Locate the cell with the specified text and output its (X, Y) center coordinate. 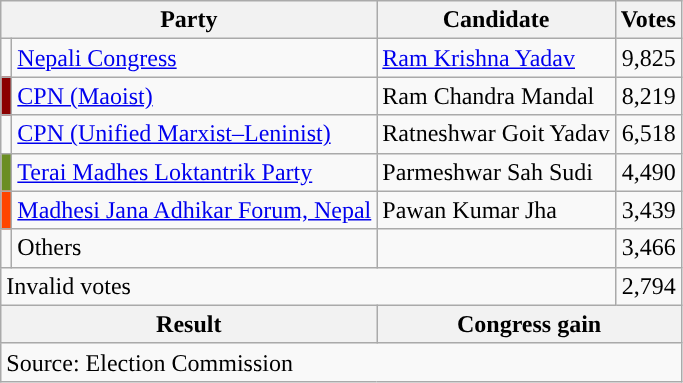
Ram Krishna Yadav (496, 58)
Party (189, 20)
Ram Chandra Mandal (496, 96)
Result (189, 324)
8,219 (648, 96)
2,794 (648, 286)
Parmeshwar Sah Sudi (496, 172)
9,825 (648, 58)
Votes (648, 20)
Congress gain (530, 324)
Source: Election Commission (342, 362)
Others (194, 248)
6,518 (648, 134)
3,466 (648, 248)
Candidate (496, 20)
Ratneshwar Goit Yadav (496, 134)
3,439 (648, 210)
Pawan Kumar Jha (496, 210)
Terai Madhes Loktantrik Party (194, 172)
4,490 (648, 172)
Invalid votes (308, 286)
Madhesi Jana Adhikar Forum, Nepal (194, 210)
CPN (Unified Marxist–Leninist) (194, 134)
Nepali Congress (194, 58)
CPN (Maoist) (194, 96)
